Provide the (x, y) coordinate of the cell's center where the given text is located.  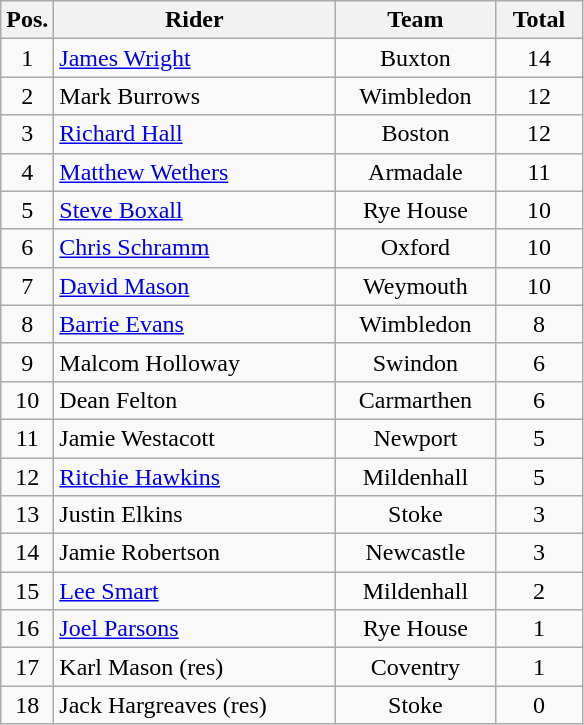
Weymouth (416, 286)
James Wright (194, 58)
Oxford (416, 248)
Jamie Westacott (194, 438)
Lee Smart (194, 591)
13 (28, 515)
16 (28, 629)
Team (416, 20)
4 (28, 172)
Steve Boxall (194, 210)
17 (28, 667)
Swindon (416, 362)
7 (28, 286)
Barrie Evans (194, 324)
Total (539, 20)
Malcom Holloway (194, 362)
Armadale (416, 172)
Coventry (416, 667)
Boston (416, 134)
Karl Mason (res) (194, 667)
Jack Hargreaves (res) (194, 705)
15 (28, 591)
9 (28, 362)
Richard Hall (194, 134)
Mark Burrows (194, 96)
Justin Elkins (194, 515)
Dean Felton (194, 400)
Joel Parsons (194, 629)
Newcastle (416, 553)
Jamie Robertson (194, 553)
Carmarthen (416, 400)
0 (539, 705)
David Mason (194, 286)
Newport (416, 438)
18 (28, 705)
Pos. (28, 20)
Buxton (416, 58)
Chris Schramm (194, 248)
Matthew Wethers (194, 172)
Rider (194, 20)
Ritchie Hawkins (194, 477)
